From the cell containing the given text, extract its center point as (x, y) coordinate. 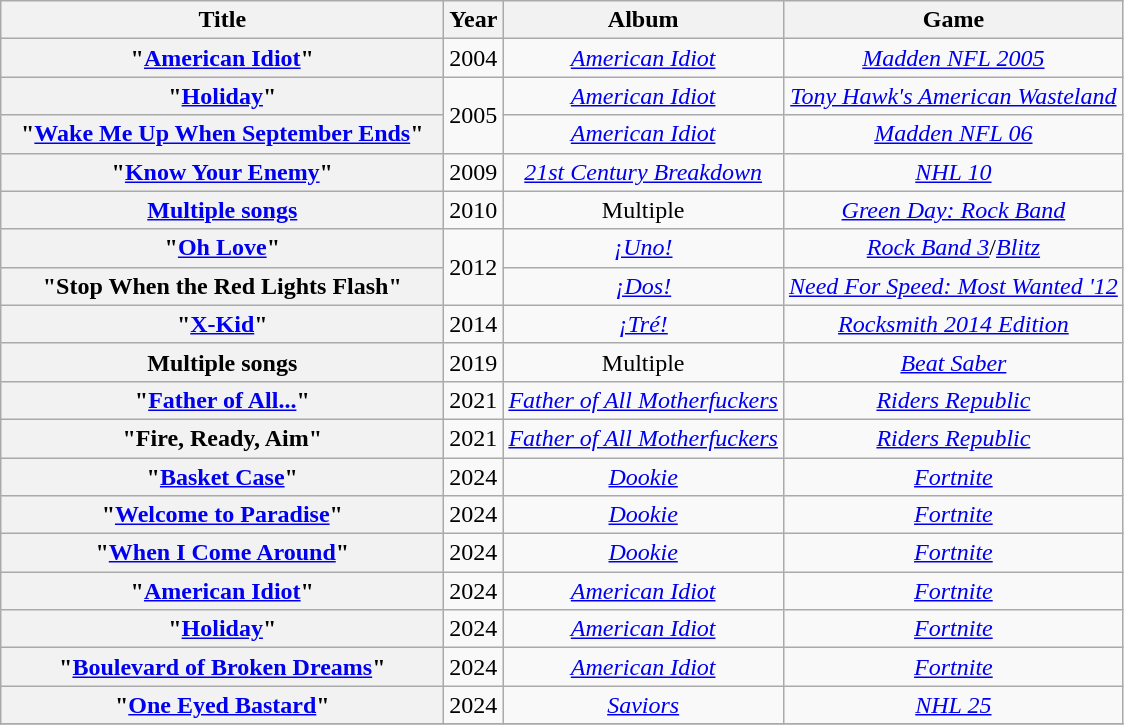
2014 (474, 324)
"Know Your Enemy" (222, 172)
¡Tré! (644, 324)
2004 (474, 58)
Madden NFL 06 (953, 134)
Tony Hawk's American Wasteland (953, 96)
¡Dos! (644, 286)
2005 (474, 115)
"Welcome to Paradise" (222, 515)
"Fire, Ready, Aim" (222, 438)
"Stop When the Red Lights Flash" (222, 286)
Madden NFL 2005 (953, 58)
Title (222, 20)
"Wake Me Up When September Ends" (222, 134)
"Boulevard of Broken Dreams" (222, 667)
Album (644, 20)
"X-Kid" (222, 324)
Game (953, 20)
NHL 25 (953, 705)
Need For Speed: Most Wanted '12 (953, 286)
"Father of All..." (222, 400)
"Oh Love" (222, 248)
¡Uno! (644, 248)
Year (474, 20)
2010 (474, 210)
Rock Band 3/Blitz (953, 248)
Beat Saber (953, 362)
Saviors (644, 705)
"Basket Case" (222, 477)
NHL 10 (953, 172)
"One Eyed Bastard" (222, 705)
2012 (474, 267)
2009 (474, 172)
2019 (474, 362)
Green Day: Rock Band (953, 210)
"When I Come Around" (222, 553)
21st Century Breakdown (644, 172)
Rocksmith 2014 Edition (953, 324)
